Extract the (x, y) coordinate from the center of the cell holding the provided text.  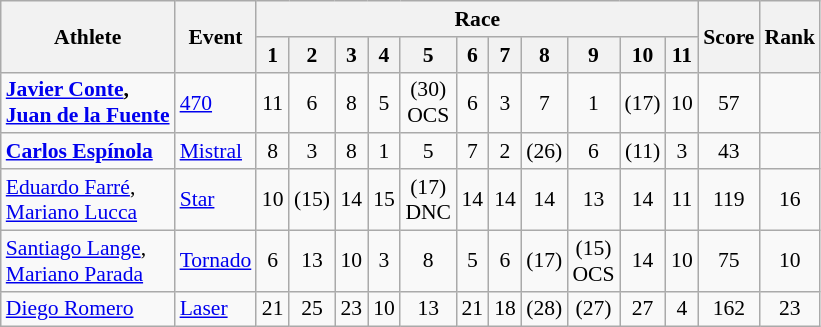
Laser (216, 309)
162 (728, 309)
Event (216, 36)
(15)OCS (593, 260)
16 (790, 200)
470 (216, 102)
Santiago Lange, Mariano Parada (88, 260)
Race (477, 19)
75 (728, 260)
Rank (790, 36)
Score (728, 36)
(28) (544, 309)
18 (506, 309)
Mistral (216, 152)
Carlos Espínola (88, 152)
(17)DNC (428, 200)
27 (643, 309)
25 (312, 309)
Tornado (216, 260)
43 (728, 152)
(27) (593, 309)
Javier Conte, Juan de la Fuente (88, 102)
119 (728, 200)
Athlete (88, 36)
57 (728, 102)
Star (216, 200)
15 (384, 200)
9 (593, 55)
(26) (544, 152)
(15) (312, 200)
(11) (643, 152)
Diego Romero (88, 309)
Eduardo Farré, Mariano Lucca (88, 200)
(30)OCS (428, 102)
